Search for the cell housing the specified text and yield its (x, y) center coordinate. 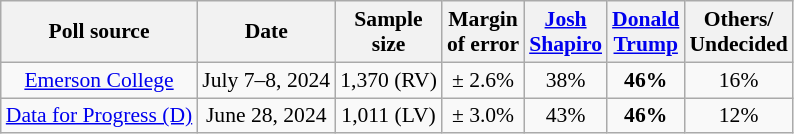
± 2.6% (483, 80)
Others/Undecided (738, 32)
Date (266, 32)
Data for Progress (D) (100, 116)
38% (566, 80)
± 3.0% (483, 116)
June 28, 2024 (266, 116)
Marginof error (483, 32)
DonaldTrump (646, 32)
Samplesize (388, 32)
Emerson College (100, 80)
JoshShapiro (566, 32)
1,011 (LV) (388, 116)
July 7–8, 2024 (266, 80)
16% (738, 80)
1,370 (RV) (388, 80)
Poll source (100, 32)
12% (738, 116)
43% (566, 116)
